Search for the cell housing the specified text and yield its [X, Y] center coordinate. 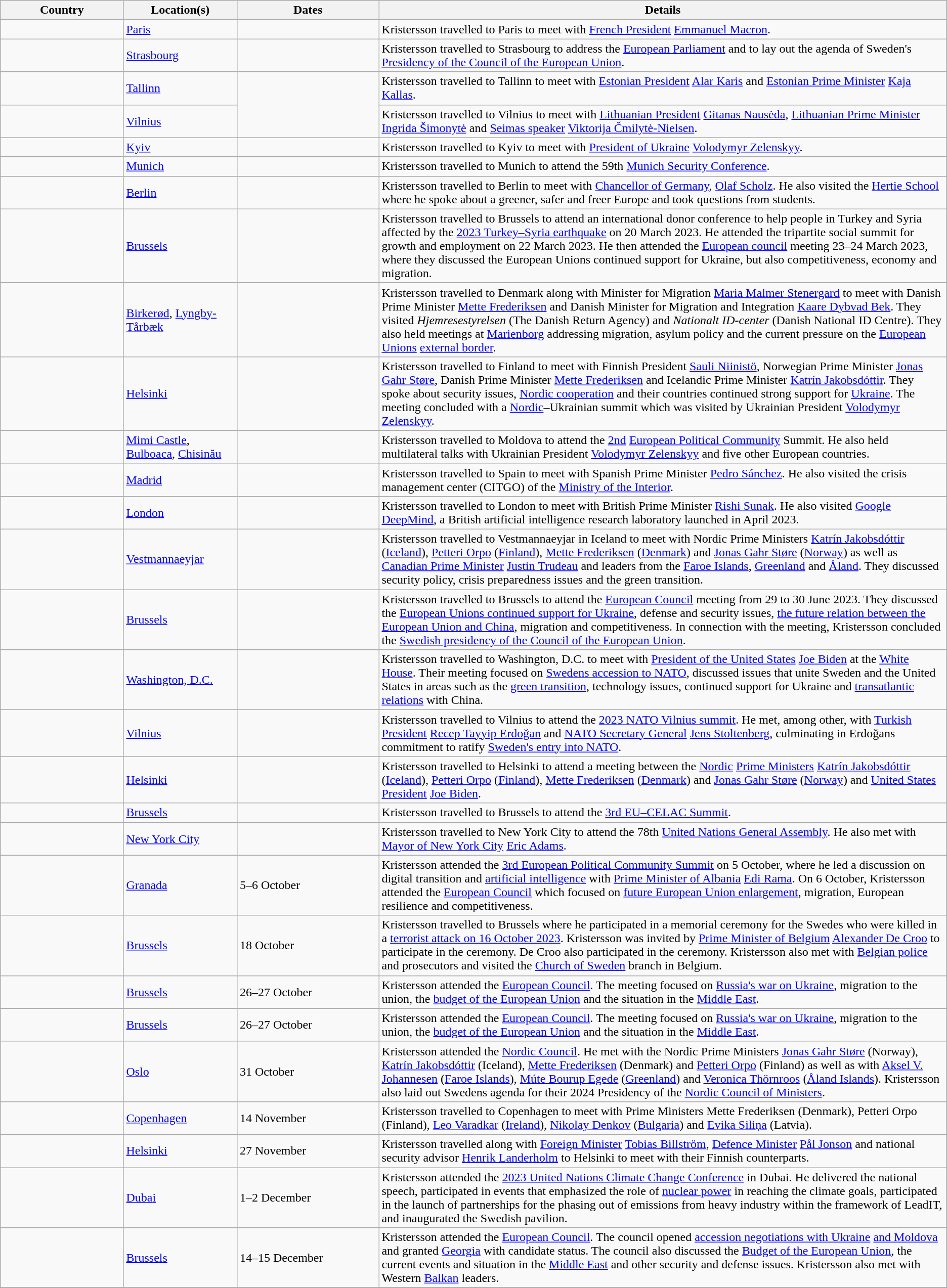
Strasbourg [180, 56]
Mimi Castle, Bulboaca, Chisinău [180, 447]
Details [663, 10]
New York City [180, 838]
Kristersson travelled to New York City to attend the 78th United Nations General Assembly. He also met with Mayor of New York City Eric Adams. [663, 838]
14 November [308, 1118]
Dubai [180, 1197]
Kristersson travelled to Brussels to attend the 3rd EU–CELAC Summit. [663, 813]
1–2 December [308, 1197]
Kristersson travelled to Tallinn to meet with Estonian President Alar Karis and Estonian Prime Minister Kaja Kallas. [663, 88]
Kristersson travelled to Munich to attend the 59th Munich Security Conference. [663, 166]
Madrid [180, 479]
Kristersson travelled to Kyiv to meet with President of Ukraine Volodymyr Zelenskyy. [663, 147]
Kristersson travelled to Paris to meet with French President Emmanuel Macron. [663, 29]
Kyiv [180, 147]
Tallinn [180, 88]
London [180, 513]
5–6 October [308, 885]
Location(s) [180, 10]
Birkerød, Lyngby-Tårbæk [180, 320]
14–15 December [308, 1258]
Oslo [180, 1071]
Paris [180, 29]
Vestmannaeyjar [180, 559]
Country [62, 10]
Dates [308, 10]
Granada [180, 885]
Munich [180, 166]
Berlin [180, 192]
Copenhagen [180, 1118]
27 November [308, 1151]
Washington, D.C. [180, 680]
31 October [308, 1071]
18 October [308, 946]
